Determine the [X, Y] coordinate at the center of the cell enclosing the given text.  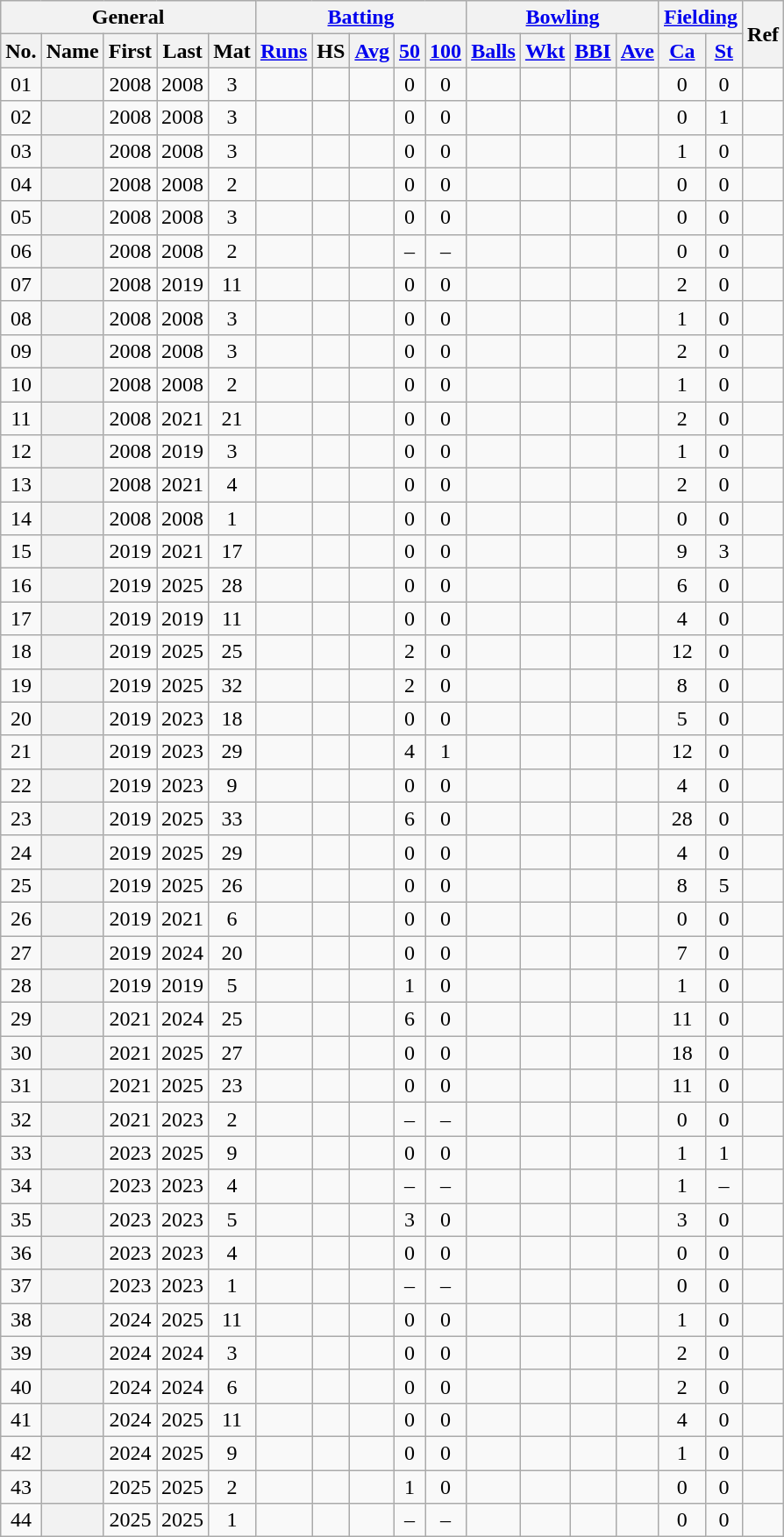
50 [409, 51]
Wkt [545, 51]
10 [21, 384]
09 [21, 351]
42 [21, 1453]
No. [21, 51]
7 [682, 952]
Fielding [700, 18]
Ref [763, 34]
24 [21, 852]
Balls [494, 51]
Avg [372, 51]
34 [21, 1186]
Last [182, 51]
07 [21, 284]
40 [21, 1386]
03 [21, 151]
Batting [360, 18]
36 [21, 1253]
31 [21, 1086]
37 [21, 1286]
BBI [593, 51]
St [723, 51]
13 [21, 485]
Ca [682, 51]
19 [21, 685]
41 [21, 1419]
First [130, 51]
08 [21, 318]
44 [21, 1520]
Mat [232, 51]
01 [21, 84]
16 [21, 585]
Runs [283, 51]
39 [21, 1353]
30 [21, 1053]
15 [21, 552]
Name [72, 51]
35 [21, 1219]
Bowling [563, 18]
14 [21, 518]
HS [331, 51]
38 [21, 1319]
General [128, 18]
100 [445, 51]
43 [21, 1487]
22 [21, 785]
02 [21, 118]
Ave [637, 51]
05 [21, 218]
06 [21, 251]
04 [21, 184]
